Pinpoint the cell where the given text exists, returning its [X, Y] midpoint coordinate. 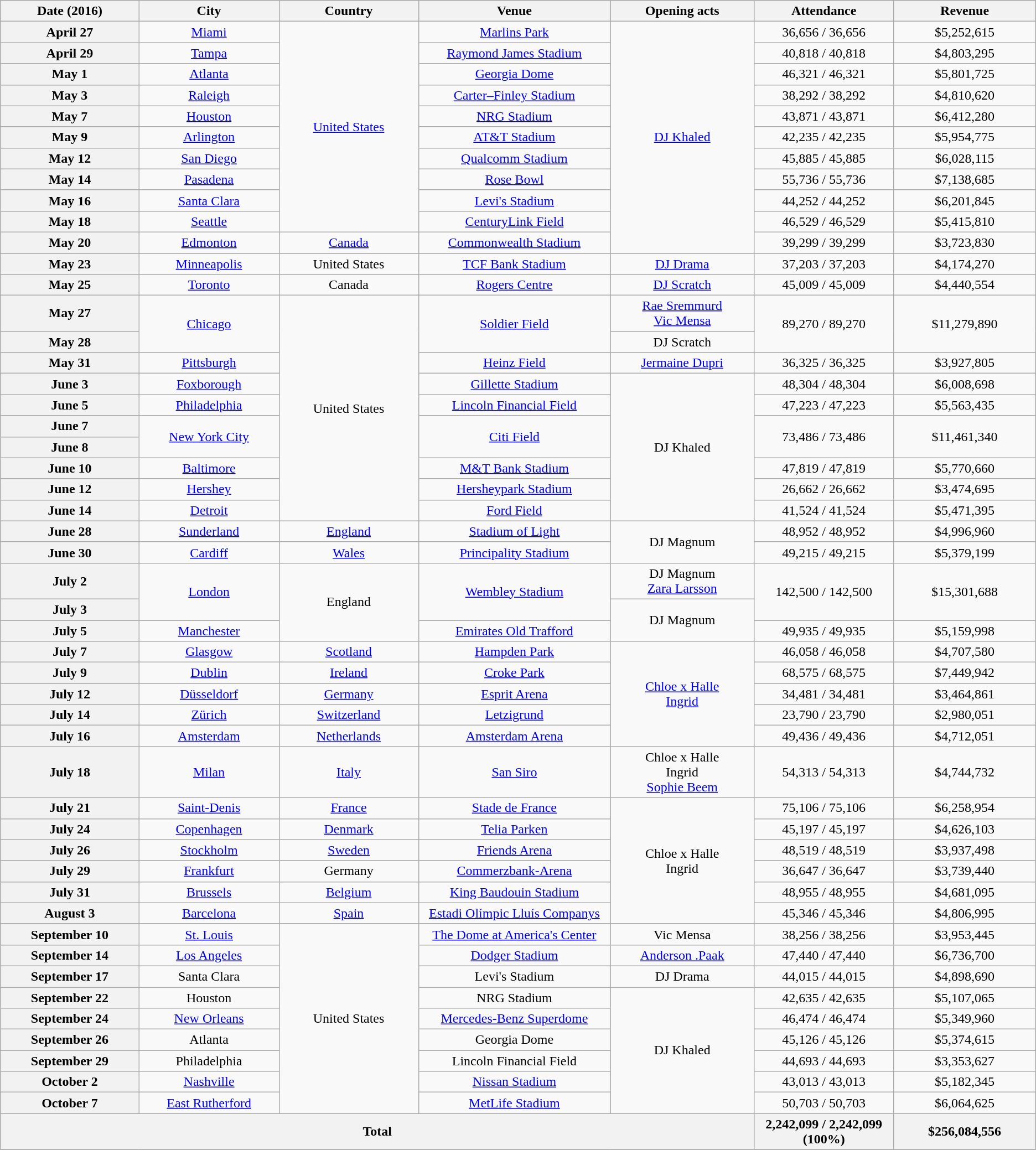
Anderson .Paak [682, 955]
September 10 [70, 934]
TCF Bank Stadium [515, 264]
July 26 [70, 850]
46,474 / 46,474 [824, 1019]
48,304 / 48,304 [824, 384]
Vic Mensa [682, 934]
$5,107,065 [965, 998]
July 12 [70, 694]
Letzigrund [515, 715]
Minneapolis [209, 264]
Principality Stadium [515, 552]
France [349, 808]
Rae SremmurdVic Mensa [682, 313]
Foxborough [209, 384]
Rogers Centre [515, 285]
46,321 / 46,321 [824, 74]
38,256 / 38,256 [824, 934]
$5,415,810 [965, 221]
June 7 [70, 426]
April 27 [70, 32]
Telia Parken [515, 829]
New Orleans [209, 1019]
Miami [209, 32]
$5,471,395 [965, 510]
May 25 [70, 285]
$7,138,685 [965, 179]
Toronto [209, 285]
54,313 / 54,313 [824, 772]
Amsterdam Arena [515, 736]
$6,008,698 [965, 384]
$5,770,660 [965, 468]
$4,803,295 [965, 53]
Dublin [209, 673]
May 9 [70, 137]
Soldier Field [515, 324]
Saint-Denis [209, 808]
Opening acts [682, 11]
Estadi Olímpic Lluís Companys [515, 913]
45,346 / 45,346 [824, 913]
July 24 [70, 829]
$4,898,690 [965, 976]
89,270 / 89,270 [824, 324]
$3,353,627 [965, 1061]
26,662 / 26,662 [824, 489]
142,500 / 142,500 [824, 591]
75,106 / 75,106 [824, 808]
Edmonton [209, 242]
Los Angeles [209, 955]
June 12 [70, 489]
Belgium [349, 892]
Date (2016) [70, 11]
Jermaine Dupri [682, 363]
June 3 [70, 384]
45,885 / 45,885 [824, 158]
Pittsburgh [209, 363]
$3,937,498 [965, 850]
2,242,099 / 2,242,099 (100%) [824, 1131]
$3,953,445 [965, 934]
Glasgow [209, 652]
42,635 / 42,635 [824, 998]
Seattle [209, 221]
May 31 [70, 363]
Amsterdam [209, 736]
October 2 [70, 1082]
July 16 [70, 736]
Zürich [209, 715]
Revenue [965, 11]
$3,723,830 [965, 242]
$4,806,995 [965, 913]
DJ MagnumZara Larsson [682, 581]
$5,252,615 [965, 32]
July 29 [70, 871]
Raymond James Stadium [515, 53]
$6,412,280 [965, 116]
$11,461,340 [965, 437]
$5,349,960 [965, 1019]
September 22 [70, 998]
Emirates Old Trafford [515, 630]
Commerzbank-Arena [515, 871]
44,252 / 44,252 [824, 200]
43,871 / 43,871 [824, 116]
$7,449,942 [965, 673]
47,440 / 47,440 [824, 955]
CenturyLink Field [515, 221]
42,235 / 42,235 [824, 137]
Venue [515, 11]
London [209, 591]
MetLife Stadium [515, 1103]
Copenhagen [209, 829]
July 14 [70, 715]
50,703 / 50,703 [824, 1103]
Nashville [209, 1082]
$4,744,732 [965, 772]
Gillette Stadium [515, 384]
45,009 / 45,009 [824, 285]
48,952 / 48,952 [824, 531]
$5,374,615 [965, 1040]
September 17 [70, 976]
Cardiff [209, 552]
49,935 / 49,935 [824, 630]
City [209, 11]
49,436 / 49,436 [824, 736]
49,215 / 49,215 [824, 552]
46,529 / 46,529 [824, 221]
Country [349, 11]
Friends Arena [515, 850]
$4,707,580 [965, 652]
45,126 / 45,126 [824, 1040]
34,481 / 34,481 [824, 694]
$5,159,998 [965, 630]
$5,379,199 [965, 552]
38,292 / 38,292 [824, 95]
Chloe x HalleIngridSophie Beem [682, 772]
May 28 [70, 342]
$5,954,775 [965, 137]
Manchester [209, 630]
Barcelona [209, 913]
July 2 [70, 581]
Brussels [209, 892]
San Diego [209, 158]
Milan [209, 772]
Frankfurt [209, 871]
July 5 [70, 630]
Attendance [824, 11]
Italy [349, 772]
Citi Field [515, 437]
44,693 / 44,693 [824, 1061]
68,575 / 68,575 [824, 673]
$11,279,890 [965, 324]
Wembley Stadium [515, 591]
46,058 / 46,058 [824, 652]
Hershey [209, 489]
Carter–Finley Stadium [515, 95]
June 5 [70, 405]
May 27 [70, 313]
May 18 [70, 221]
73,486 / 73,486 [824, 437]
The Dome at America's Center [515, 934]
East Rutherford [209, 1103]
Hampden Park [515, 652]
AT&T Stadium [515, 137]
$15,301,688 [965, 591]
55,736 / 55,736 [824, 179]
September 26 [70, 1040]
September 24 [70, 1019]
May 16 [70, 200]
May 14 [70, 179]
July 3 [70, 609]
48,519 / 48,519 [824, 850]
37,203 / 37,203 [824, 264]
June 14 [70, 510]
$5,182,345 [965, 1082]
43,013 / 43,013 [824, 1082]
May 7 [70, 116]
June 10 [70, 468]
47,819 / 47,819 [824, 468]
$4,681,095 [965, 892]
$6,064,625 [965, 1103]
Ford Field [515, 510]
$6,258,954 [965, 808]
Stadium of Light [515, 531]
Netherlands [349, 736]
May 3 [70, 95]
King Baudouin Stadium [515, 892]
39,299 / 39,299 [824, 242]
Scotland [349, 652]
45,197 / 45,197 [824, 829]
Rose Bowl [515, 179]
Chicago [209, 324]
August 3 [70, 913]
$4,174,270 [965, 264]
May 20 [70, 242]
$6,736,700 [965, 955]
Pasadena [209, 179]
44,015 / 44,015 [824, 976]
$3,927,805 [965, 363]
Arlington [209, 137]
July 7 [70, 652]
July 31 [70, 892]
May 23 [70, 264]
Qualcomm Stadium [515, 158]
St. Louis [209, 934]
Total [377, 1131]
San Siro [515, 772]
September 14 [70, 955]
Hersheypark Stadium [515, 489]
Wales [349, 552]
September 29 [70, 1061]
41,524 / 41,524 [824, 510]
October 7 [70, 1103]
36,656 / 36,656 [824, 32]
Switzerland [349, 715]
Esprit Arena [515, 694]
Düsseldorf [209, 694]
June 28 [70, 531]
M&T Bank Stadium [515, 468]
New York City [209, 437]
June 30 [70, 552]
$3,739,440 [965, 871]
Denmark [349, 829]
July 21 [70, 808]
47,223 / 47,223 [824, 405]
$2,980,051 [965, 715]
23,790 / 23,790 [824, 715]
$5,801,725 [965, 74]
Dodger Stadium [515, 955]
Detroit [209, 510]
July 18 [70, 772]
$4,712,051 [965, 736]
Heinz Field [515, 363]
$4,440,554 [965, 285]
40,818 / 40,818 [824, 53]
April 29 [70, 53]
Croke Park [515, 673]
48,955 / 48,955 [824, 892]
Sunderland [209, 531]
May 1 [70, 74]
Spain [349, 913]
Raleigh [209, 95]
July 9 [70, 673]
$3,474,695 [965, 489]
$6,201,845 [965, 200]
Mercedes-Benz Superdome [515, 1019]
Ireland [349, 673]
$4,810,620 [965, 95]
Nissan Stadium [515, 1082]
Stockholm [209, 850]
$4,626,103 [965, 829]
Baltimore [209, 468]
Stade de France [515, 808]
36,325 / 36,325 [824, 363]
May 12 [70, 158]
Tampa [209, 53]
$4,996,960 [965, 531]
$6,028,115 [965, 158]
$3,464,861 [965, 694]
June 8 [70, 447]
Sweden [349, 850]
Commonwealth Stadium [515, 242]
$256,084,556 [965, 1131]
36,647 / 36,647 [824, 871]
$5,563,435 [965, 405]
Marlins Park [515, 32]
